Return the [X, Y] coordinate for the center point of the cell that contains the specified text.  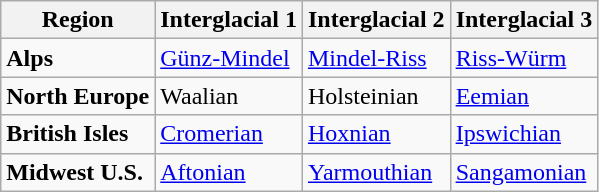
British Isles [78, 134]
North Europe [78, 96]
Eemian [524, 96]
Ipswichian [524, 134]
Mindel-Riss [376, 58]
Aftonian [229, 172]
Cromerian [229, 134]
Interglacial 2 [376, 20]
Region [78, 20]
Günz-Mindel [229, 58]
Sangamonian [524, 172]
Yarmouthian [376, 172]
Alps [78, 58]
Interglacial 1 [229, 20]
Midwest U.S. [78, 172]
Holsteinian [376, 96]
Interglacial 3 [524, 20]
Hoxnian [376, 134]
Waalian [229, 96]
Riss-Würm [524, 58]
